Detect which cell encompasses the target text, then output its (x, y) center coordinate. 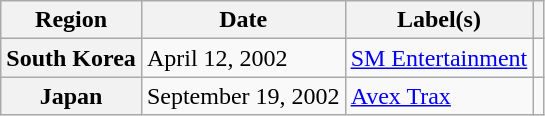
Japan (72, 96)
Region (72, 20)
September 19, 2002 (243, 96)
Avex Trax (439, 96)
Label(s) (439, 20)
Date (243, 20)
SM Entertainment (439, 58)
South Korea (72, 58)
April 12, 2002 (243, 58)
